Capture the cell that displays the provided text and extract its [X, Y] central coordinate. 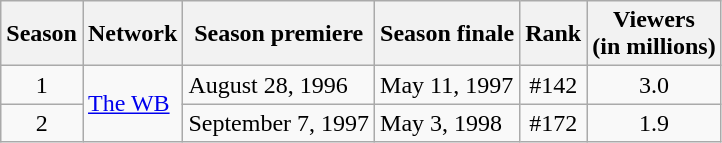
Season [42, 34]
Viewers(in millions) [654, 34]
Network [132, 34]
The WB [132, 104]
#142 [554, 85]
2 [42, 123]
1 [42, 85]
August 28, 1996 [279, 85]
Rank [554, 34]
May 11, 1997 [448, 85]
May 3, 1998 [448, 123]
3.0 [654, 85]
1.9 [654, 123]
September 7, 1997 [279, 123]
Season finale [448, 34]
Season premiere [279, 34]
#172 [554, 123]
